Find where the given text appears and provide that cell's center as (x, y) coordinate. 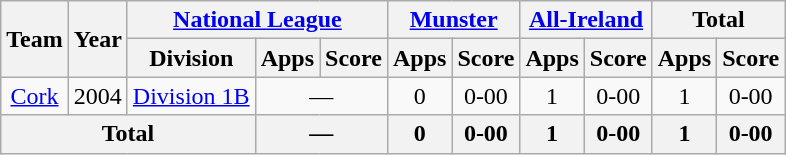
Munster (453, 20)
National League (257, 20)
Team (35, 39)
Year (98, 39)
Division 1B (191, 96)
Cork (35, 96)
Division (191, 58)
All-Ireland (586, 20)
2004 (98, 96)
